Find where the given text appears and provide that cell's center as [X, Y] coordinate. 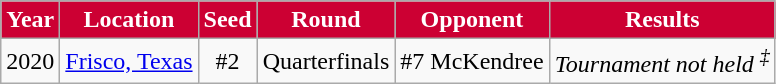
#2 [228, 62]
Opponent [472, 20]
Seed [228, 20]
Year [30, 20]
2020 [30, 62]
Results [662, 20]
#7 McKendree [472, 62]
Quarterfinals [326, 62]
Location [129, 20]
Tournament not held ‡ [662, 62]
Round [326, 20]
Frisco, Texas [129, 62]
